From the cell containing the given text, extract its center point as [x, y] coordinate. 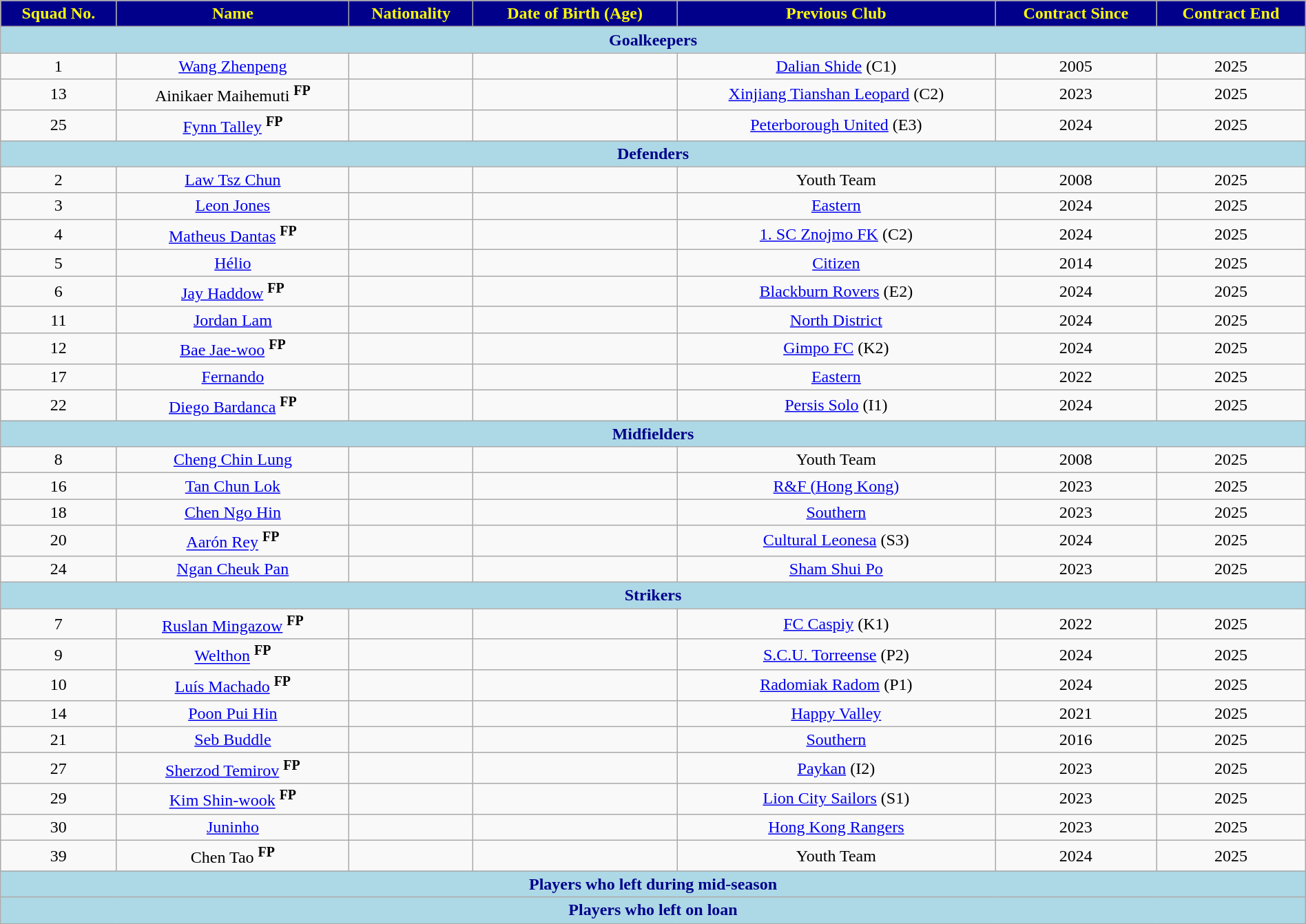
3 [59, 206]
Luís Machado FP [233, 686]
39 [59, 857]
Hélio [233, 263]
Matheus Dantas FP [233, 234]
Fernando [233, 377]
14 [59, 713]
Name [233, 14]
Sham Shui Po [836, 569]
9 [59, 654]
Bae Jae-woo FP [233, 348]
R&F (Hong Kong) [836, 486]
5 [59, 263]
Paykan (I2) [836, 768]
Persis Solo (I1) [836, 405]
Jay Haddow FP [233, 292]
20 [59, 541]
Gimpo FC (K2) [836, 348]
22 [59, 405]
Nationality [411, 14]
Tan Chun Lok [233, 486]
1. SC Znojmo FK (C2) [836, 234]
Poon Pui Hin [233, 713]
Hong Kong Rangers [836, 827]
Wang Zhenpeng [233, 66]
Ruslan Mingazow FP [233, 624]
Ngan Cheuk Pan [233, 569]
12 [59, 348]
Law Tsz Chun [233, 180]
Players who left during mid-season [653, 884]
17 [59, 377]
1 [59, 66]
7 [59, 624]
4 [59, 234]
Goalkeepers [653, 40]
Fynn Talley FP [233, 125]
Contract End [1232, 14]
Citizen [836, 263]
Squad No. [59, 14]
Happy Valley [836, 713]
Midfielders [653, 434]
2 [59, 180]
Previous Club [836, 14]
Peterborough United (E3) [836, 125]
North District [836, 319]
6 [59, 292]
Diego Bardanca FP [233, 405]
Chen Ngo Hin [233, 512]
13 [59, 95]
Lion City Sailors (S1) [836, 799]
Xinjiang Tianshan Leopard (C2) [836, 95]
Blackburn Rovers (E2) [836, 292]
8 [59, 460]
27 [59, 768]
Sherzod Temirov FP [233, 768]
29 [59, 799]
2014 [1076, 263]
2021 [1076, 713]
11 [59, 319]
Welthon FP [233, 654]
21 [59, 739]
Jordan Lam [233, 319]
Players who left on loan [653, 910]
Kim Shin-wook FP [233, 799]
30 [59, 827]
Cultural Leonesa (S3) [836, 541]
Juninho [233, 827]
Chen Tao FP [233, 857]
Aarón Rey FP [233, 541]
10 [59, 686]
Strikers [653, 596]
Defenders [653, 154]
Dalian Shide (C1) [836, 66]
16 [59, 486]
18 [59, 512]
Ainikaer Maihemuti FP [233, 95]
2005 [1076, 66]
Contract Since [1076, 14]
25 [59, 125]
FC Caspiy (K1) [836, 624]
24 [59, 569]
Cheng Chin Lung [233, 460]
2016 [1076, 739]
S.C.U. Torreense (P2) [836, 654]
Seb Buddle [233, 739]
Date of Birth (Age) [574, 14]
Radomiak Radom (P1) [836, 686]
Leon Jones [233, 206]
